Find where the given text appears and provide that cell's center as [x, y] coordinate. 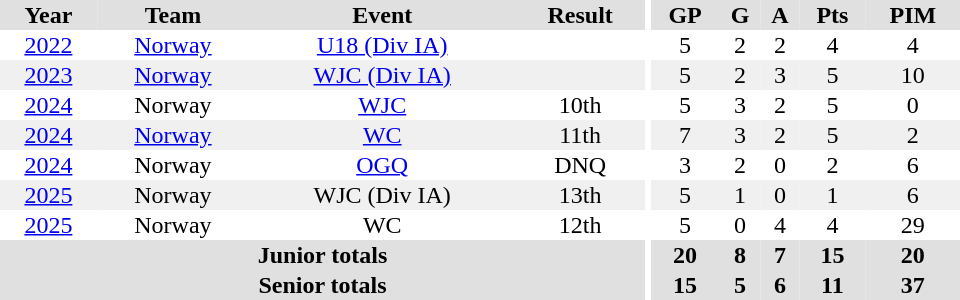
37 [913, 285]
WJC [382, 105]
10th [580, 105]
2022 [48, 45]
11 [832, 285]
29 [913, 225]
Junior totals [322, 255]
OGQ [382, 165]
PIM [913, 15]
U18 (Div IA) [382, 45]
DNQ [580, 165]
8 [740, 255]
G [740, 15]
Senior totals [322, 285]
Event [382, 15]
11th [580, 135]
10 [913, 75]
Team [173, 15]
GP [686, 15]
Pts [832, 15]
13th [580, 195]
Result [580, 15]
Year [48, 15]
2023 [48, 75]
12th [580, 225]
A [780, 15]
